Scan for the cell matching the given text and deliver its (X, Y) coordinate at center. 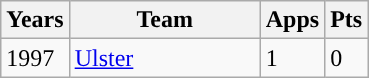
Ulster (164, 58)
Years (35, 20)
1997 (35, 58)
0 (346, 58)
Pts (346, 20)
1 (292, 58)
Team (164, 20)
Apps (292, 20)
